Provide the [x, y] coordinate of the cell's center where the given text is located.  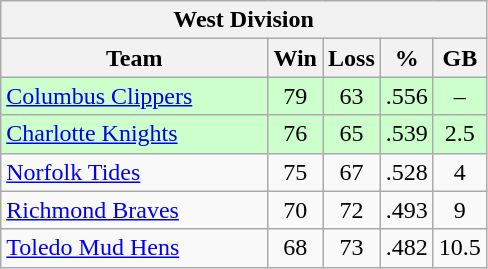
.493 [406, 210]
67 [351, 172]
10.5 [460, 248]
– [460, 96]
.482 [406, 248]
% [406, 58]
79 [296, 96]
76 [296, 134]
Norfolk Tides [134, 172]
Richmond Braves [134, 210]
4 [460, 172]
.528 [406, 172]
.556 [406, 96]
Team [134, 58]
73 [351, 248]
Charlotte Knights [134, 134]
GB [460, 58]
65 [351, 134]
68 [296, 248]
Toledo Mud Hens [134, 248]
2.5 [460, 134]
Win [296, 58]
West Division [244, 20]
75 [296, 172]
Loss [351, 58]
9 [460, 210]
70 [296, 210]
Columbus Clippers [134, 96]
.539 [406, 134]
72 [351, 210]
63 [351, 96]
